Identify which cell holds the provided text, then report its (X, Y) central coordinate. 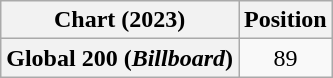
Position (285, 20)
Global 200 (Billboard) (120, 58)
89 (285, 58)
Chart (2023) (120, 20)
